Provide the [X, Y] coordinate of the cell's center where the given text is located.  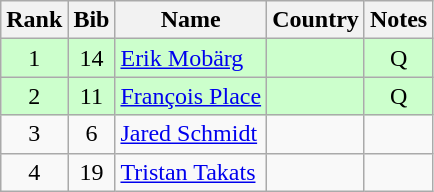
Erik Mobärg [191, 58]
Jared Schmidt [191, 134]
6 [92, 134]
1 [34, 58]
Rank [34, 20]
Bib [92, 20]
11 [92, 96]
Notes [398, 20]
Country [316, 20]
4 [34, 172]
3 [34, 134]
Tristan Takats [191, 172]
Name [191, 20]
14 [92, 58]
2 [34, 96]
19 [92, 172]
François Place [191, 96]
